Extract the [x, y] coordinate from the center of the cell holding the provided text.  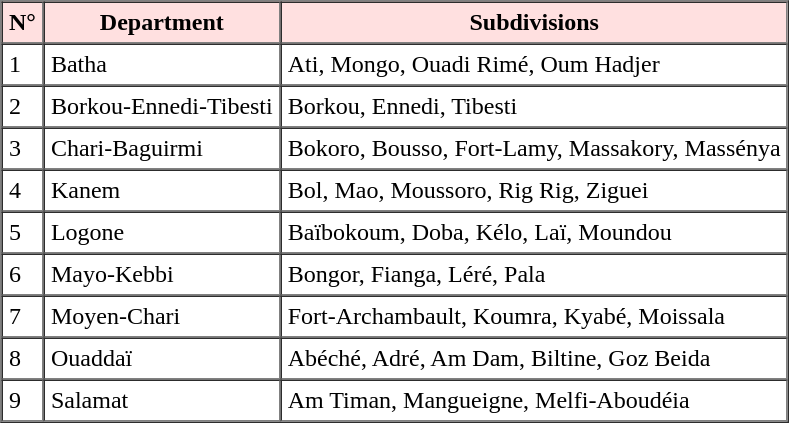
2 [23, 107]
Salamat [162, 401]
Chari-Baguirmi [162, 149]
5 [23, 233]
Kanem [162, 191]
Bol, Mao, Moussoro, Rig Rig, Ziguei [534, 191]
Bongor, Fianga, Léré, Pala [534, 275]
9 [23, 401]
7 [23, 317]
Baïbokoum, Doba, Kélo, Laï, Moundou [534, 233]
Ati, Mongo, Ouadi Rimé, Oum Hadjer [534, 65]
6 [23, 275]
Borkou, Ennedi, Tibesti [534, 107]
Department [162, 23]
8 [23, 359]
N° [23, 23]
1 [23, 65]
Batha [162, 65]
3 [23, 149]
Abéché, Adré, Am Dam, Biltine, Goz Beida [534, 359]
Moyen-Chari [162, 317]
Subdivisions [534, 23]
Am Timan, Mangueigne, Melfi-Aboudéia [534, 401]
4 [23, 191]
Mayo-Kebbi [162, 275]
Bokoro, Bousso, Fort-Lamy, Massakory, Massénya [534, 149]
Ouaddaï [162, 359]
Borkou-Ennedi-Tibesti [162, 107]
Logone [162, 233]
Fort-Archambault, Koumra, Kyabé, Moissala [534, 317]
